From the cell containing the given text, extract its center point as [X, Y] coordinate. 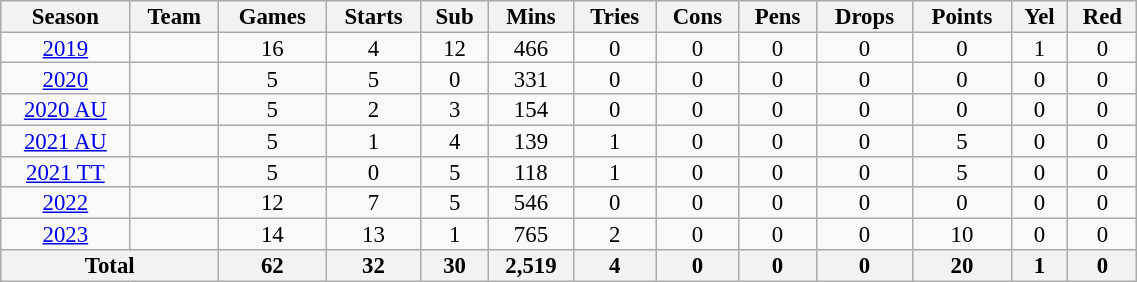
2020 AU [66, 110]
62 [272, 266]
331 [530, 78]
Mins [530, 16]
2021 AU [66, 140]
Red [1102, 16]
Season [66, 16]
Points [962, 16]
Team [174, 16]
546 [530, 204]
3 [454, 110]
2023 [66, 234]
Sub [454, 16]
10 [962, 234]
Drops [864, 16]
139 [530, 140]
2022 [66, 204]
Pens [778, 16]
Games [272, 16]
Yel [1040, 16]
20 [962, 266]
154 [530, 110]
Cons [698, 16]
2021 TT [66, 172]
2,519 [530, 266]
765 [530, 234]
118 [530, 172]
2019 [66, 48]
13 [374, 234]
2020 [66, 78]
16 [272, 48]
Starts [374, 16]
Tries [615, 16]
14 [272, 234]
32 [374, 266]
466 [530, 48]
30 [454, 266]
7 [374, 204]
Total [110, 266]
